Scan for the cell matching the given text and deliver its [x, y] coordinate at center. 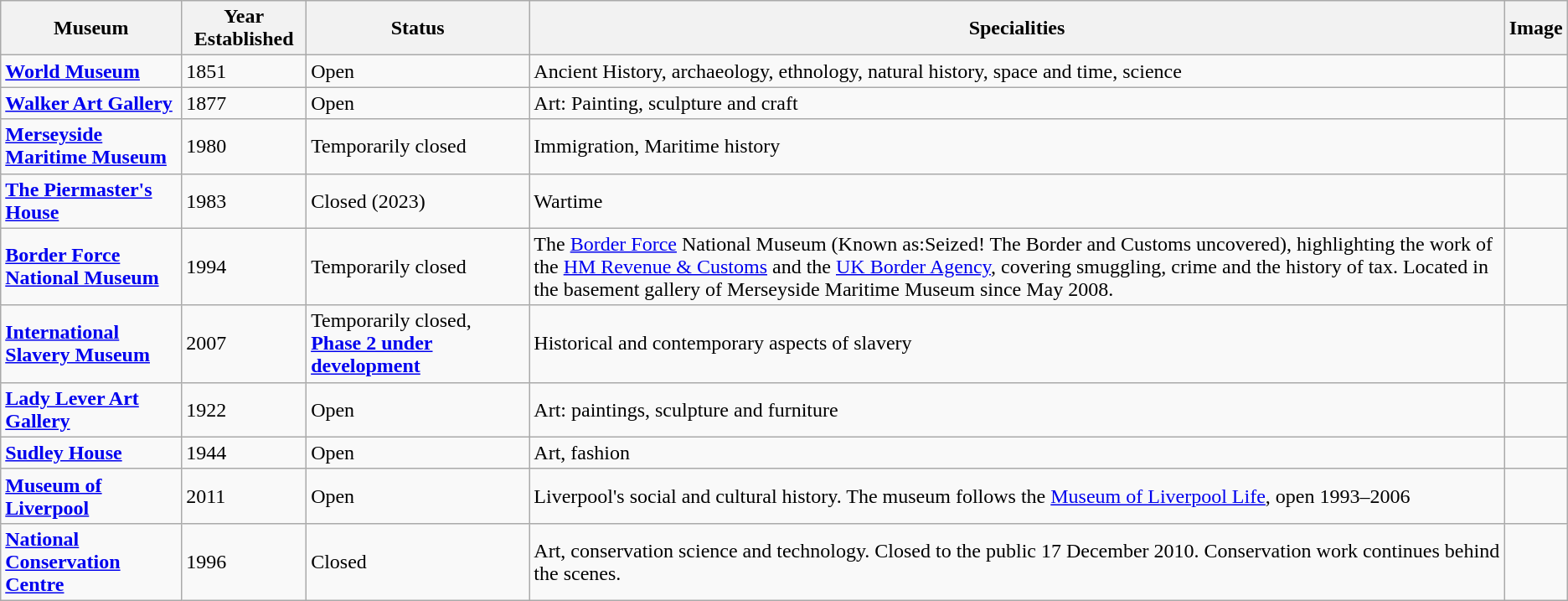
Art: paintings, sculpture and furniture [1017, 409]
International Slavery Museum [91, 344]
Border Force National Museum [91, 267]
1983 [245, 201]
Liverpool's social and cultural history. The museum follows the Museum of Liverpool Life, open 1993–2006 [1017, 496]
World Museum [91, 71]
Art: Painting, sculpture and craft [1017, 103]
Museum of Liverpool [91, 496]
Sudley House [91, 453]
1877 [245, 103]
Immigration, Maritime history [1017, 146]
Museum [91, 28]
1922 [245, 409]
Image [1536, 28]
Walker Art Gallery [91, 103]
Wartime [1017, 201]
Closed [418, 562]
1980 [245, 146]
2007 [245, 344]
Art, fashion [1017, 453]
Specialities [1017, 28]
1994 [245, 267]
The Piermaster's House [91, 201]
1996 [245, 562]
Art, conservation science and technology. Closed to the public 17 December 2010. Conservation work continues behind the scenes. [1017, 562]
2011 [245, 496]
1851 [245, 71]
Lady Lever Art Gallery [91, 409]
Temporarily closed, Phase 2 under development [418, 344]
National Conservation Centre [91, 562]
Closed (2023) [418, 201]
Merseyside Maritime Museum [91, 146]
Status [418, 28]
Year Established [245, 28]
1944 [245, 453]
Ancient History, archaeology, ethnology, natural history, space and time, science [1017, 71]
Historical and contemporary aspects of slavery [1017, 344]
